Detect which cell encompasses the target text, then output its [X, Y] center coordinate. 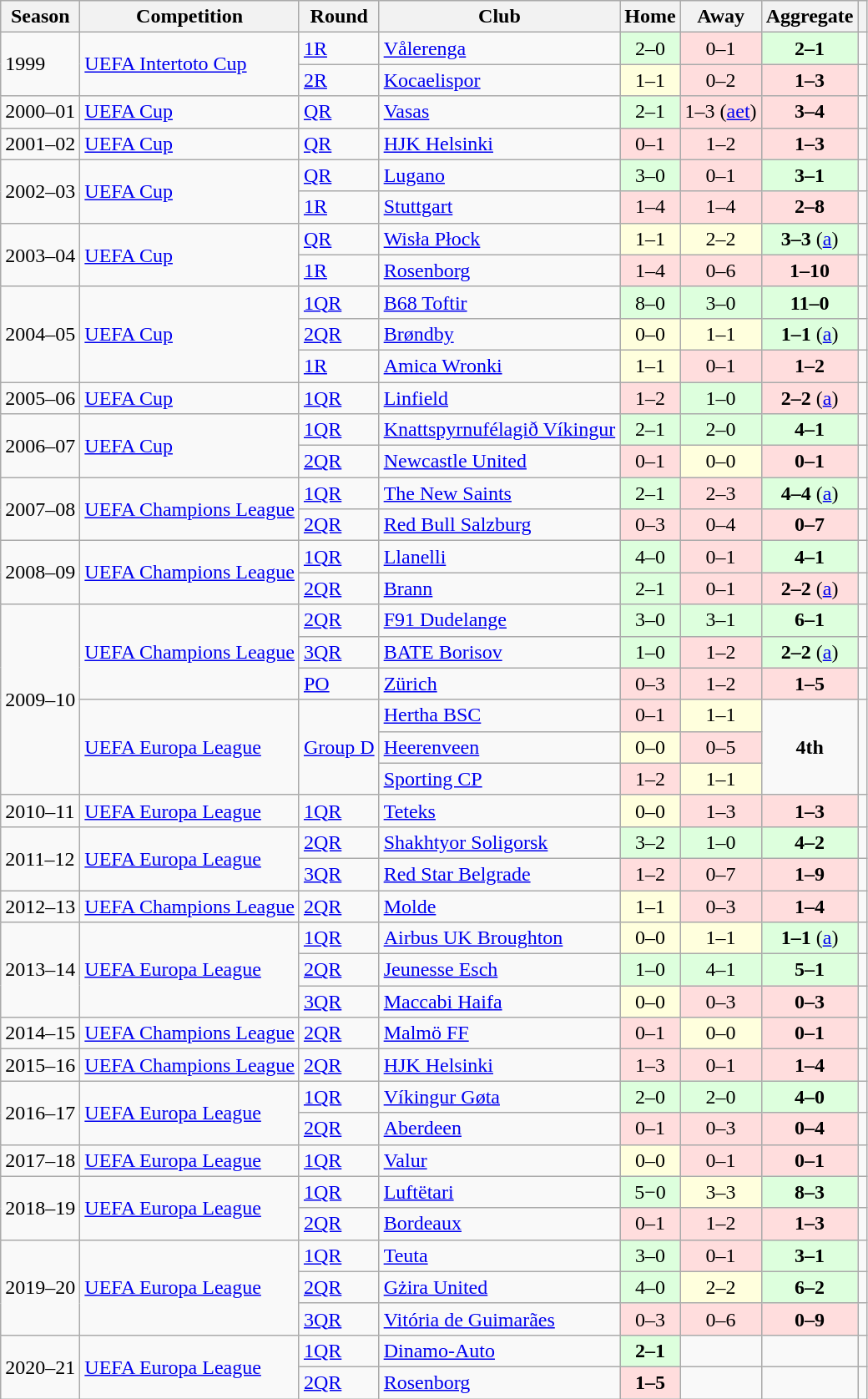
4–2 [810, 842]
6–1 [810, 620]
1–10 [810, 270]
Kocaelispor [499, 80]
4–4 (a) [810, 493]
Maccabi Haifa [499, 1002]
Luftëtari [499, 1192]
8–0 [650, 302]
3–3 [721, 1192]
2008–09 [40, 573]
Newcastle United [499, 462]
Valur [499, 1160]
8–3 [810, 1192]
2R [339, 80]
2012–13 [40, 906]
2019–20 [40, 1287]
2015–16 [40, 1065]
Group D [339, 747]
The New Saints [499, 493]
2020–21 [40, 1366]
Brøndby [499, 334]
Round [339, 17]
Home [650, 17]
5−0 [650, 1192]
1999 [40, 64]
Zürich [499, 684]
2018–19 [40, 1208]
Aggregate [810, 17]
Dinamo-Auto [499, 1351]
Red Star Belgrade [499, 874]
3–3 (a) [810, 239]
Gżira United [499, 1287]
2009–10 [40, 699]
Malmö FF [499, 1033]
2014–15 [40, 1033]
Hertha BSC [499, 715]
Molde [499, 906]
Teuta [499, 1255]
2010–11 [40, 811]
Knattspyrnufélagið Víkingur [499, 430]
2016–17 [40, 1113]
UEFA Intertoto Cup [190, 64]
Season [40, 17]
B68 Toftir [499, 302]
BATE Borisov [499, 652]
0–2 [721, 80]
Heerenveen [499, 747]
3–2 [650, 842]
2–8 [810, 207]
2005–06 [40, 398]
F91 Dudelange [499, 620]
Llanelli [499, 557]
PO [339, 684]
Vitória de Guimarães [499, 1319]
Vålerenga [499, 48]
Lugano [499, 175]
1–9 [810, 874]
2004–05 [40, 334]
Víkingur Gøta [499, 1097]
Away [721, 17]
2002–03 [40, 191]
5–1 [810, 970]
2007–08 [40, 509]
Aberdeen [499, 1129]
Jeunesse Esch [499, 970]
Stuttgart [499, 207]
Sporting CP [499, 779]
Shakhtyor Soligorsk [499, 842]
1–3 (aet) [721, 112]
Teteks [499, 811]
2011–12 [40, 858]
Competition [190, 17]
2001–02 [40, 144]
4th [810, 747]
2017–18 [40, 1160]
Amica Wronki [499, 366]
2003–04 [40, 255]
Vasas [499, 112]
Airbus UK Broughton [499, 938]
6–2 [810, 1287]
2013–14 [40, 970]
Red Bull Salzburg [499, 525]
Brann [499, 588]
3–4 [810, 112]
11–0 [810, 302]
2006–07 [40, 446]
Club [499, 17]
Wisła Płock [499, 239]
2–3 [721, 493]
Linfield [499, 398]
0–9 [810, 1319]
0–5 [721, 747]
2000–01 [40, 112]
Bordeaux [499, 1224]
